Scan for the cell matching the given text and deliver its (X, Y) coordinate at center. 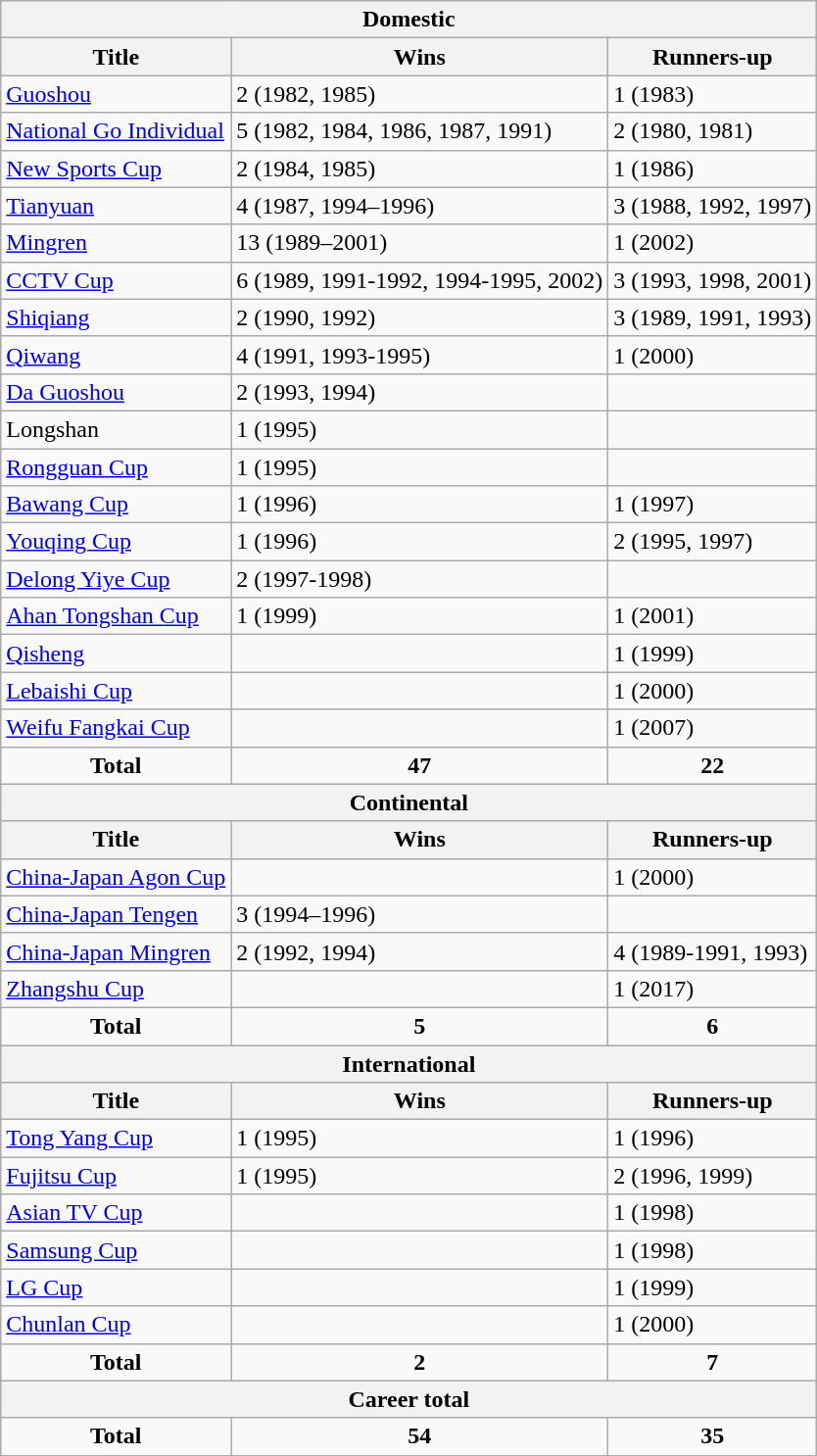
Asian TV Cup (116, 1213)
5 (419, 1026)
35 (713, 1436)
1 (1986) (713, 169)
3 (1994–1996) (419, 914)
1 (1983) (713, 94)
Domestic (409, 20)
Qisheng (116, 654)
7 (713, 1362)
2 (419, 1362)
2 (1980, 1981) (713, 131)
Career total (409, 1399)
5 (1982, 1984, 1986, 1987, 1991) (419, 131)
Rongguan Cup (116, 467)
2 (1990, 1992) (419, 317)
Mingren (116, 243)
4 (1987, 1994–1996) (419, 206)
4 (1991, 1993-1995) (419, 355)
1 (2007) (713, 728)
China-Japan Agon Cup (116, 877)
Chunlan Cup (116, 1325)
Da Guoshou (116, 392)
Ahan Tongshan Cup (116, 616)
Weifu Fangkai Cup (116, 728)
3 (1993, 1998, 2001) (713, 280)
Guoshou (116, 94)
47 (419, 765)
13 (1989–2001) (419, 243)
Tong Yang Cup (116, 1139)
2 (1996, 1999) (713, 1176)
1 (2001) (713, 616)
Continental (409, 802)
Qiwang (116, 355)
2 (1992, 1994) (419, 951)
International (409, 1063)
Zhangshu Cup (116, 989)
2 (1995, 1997) (713, 542)
Youqing Cup (116, 542)
6 (713, 1026)
6 (1989, 1991-1992, 1994-1995, 2002) (419, 280)
2 (1984, 1985) (419, 169)
4 (1989-1991, 1993) (713, 951)
1 (1997) (713, 505)
China-Japan Mingren (116, 951)
3 (1988, 1992, 1997) (713, 206)
2 (1982, 1985) (419, 94)
Shiqiang (116, 317)
1 (2017) (713, 989)
3 (1989, 1991, 1993) (713, 317)
1 (2002) (713, 243)
22 (713, 765)
LG Cup (116, 1287)
Lebaishi Cup (116, 691)
Fujitsu Cup (116, 1176)
Tianyuan (116, 206)
Bawang Cup (116, 505)
54 (419, 1436)
2 (1993, 1994) (419, 392)
Delong Yiye Cup (116, 579)
National Go Individual (116, 131)
CCTV Cup (116, 280)
2 (1997-1998) (419, 579)
China-Japan Tengen (116, 914)
New Sports Cup (116, 169)
Samsung Cup (116, 1250)
Longshan (116, 429)
